Return [x, y] of the center of cell containing provided text 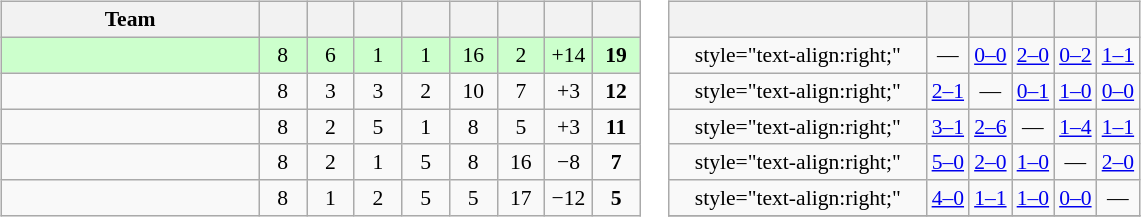
19 [616, 55]
10 [473, 91]
+14 [569, 55]
11 [616, 127]
2–6 [990, 127]
4–0 [948, 198]
0–2 [1076, 55]
17 [521, 198]
3–1 [948, 127]
1–4 [1076, 127]
2–1 [948, 91]
−12 [569, 198]
6 [330, 55]
Team [130, 20]
−8 [569, 162]
12 [616, 91]
5–0 [948, 162]
0–1 [1034, 91]
